Locate the cell with the specified text and output its [x, y] center coordinate. 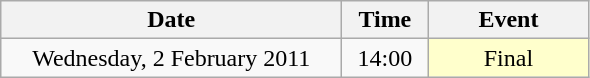
14:00 [385, 58]
Date [172, 20]
Event [508, 20]
Time [385, 20]
Wednesday, 2 February 2011 [172, 58]
Final [508, 58]
